Extract the (x, y) coordinate from the center of the cell holding the provided text.  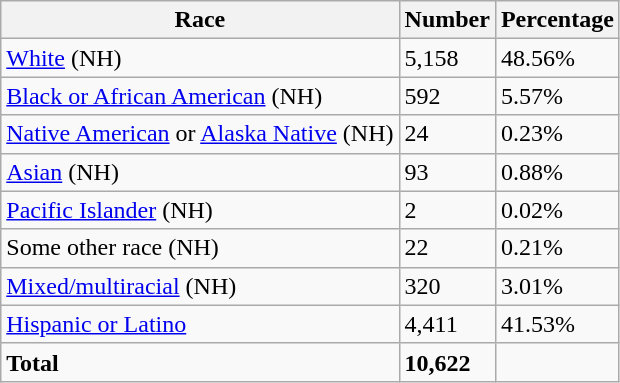
592 (447, 96)
48.56% (557, 58)
Total (200, 362)
Asian (NH) (200, 172)
Some other race (NH) (200, 248)
4,411 (447, 324)
24 (447, 134)
93 (447, 172)
Race (200, 20)
Native American or Alaska Native (NH) (200, 134)
Percentage (557, 20)
0.02% (557, 210)
0.21% (557, 248)
22 (447, 248)
0.23% (557, 134)
2 (447, 210)
41.53% (557, 324)
3.01% (557, 286)
5.57% (557, 96)
Pacific Islander (NH) (200, 210)
0.88% (557, 172)
White (NH) (200, 58)
10,622 (447, 362)
Black or African American (NH) (200, 96)
5,158 (447, 58)
Mixed/multiracial (NH) (200, 286)
Hispanic or Latino (200, 324)
Number (447, 20)
320 (447, 286)
